Return (x, y) of the center of cell containing provided text 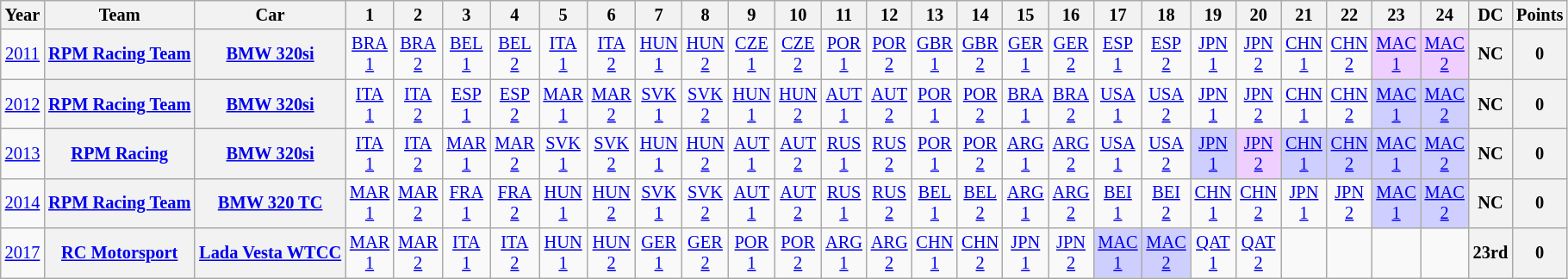
22 (1349, 15)
CZE1 (751, 54)
23 (1396, 15)
DC (1490, 15)
CZE2 (798, 54)
21 (1304, 15)
GBR2 (980, 54)
Year (22, 15)
17 (1117, 15)
BEI2 (1167, 203)
2 (418, 15)
Points (1540, 15)
Team (119, 15)
6 (612, 15)
14 (980, 15)
24 (1445, 15)
9 (751, 15)
5 (563, 15)
23rd (1490, 253)
2013 (22, 153)
QAT2 (1258, 253)
BMW 320 TC (271, 203)
Car (271, 15)
11 (844, 15)
4 (514, 15)
BEI1 (1117, 203)
10 (798, 15)
Lada Vesta WTCC (271, 253)
FRA2 (514, 203)
19 (1213, 15)
RPM Racing (119, 153)
RC Motorsport (119, 253)
1 (370, 15)
2011 (22, 54)
12 (889, 15)
13 (936, 15)
15 (1025, 15)
3 (466, 15)
20 (1258, 15)
FRA1 (466, 203)
2012 (22, 104)
18 (1167, 15)
2017 (22, 253)
7 (659, 15)
GBR1 (936, 54)
16 (1072, 15)
8 (706, 15)
2014 (22, 203)
QAT1 (1213, 253)
